Return the (X, Y) coordinate for the center point of the cell that contains the specified text.  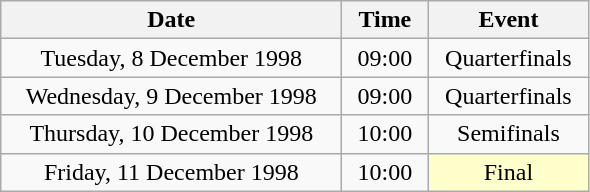
Date (172, 20)
Semifinals (508, 134)
Time (385, 20)
Thursday, 10 December 1998 (172, 134)
Event (508, 20)
Final (508, 172)
Wednesday, 9 December 1998 (172, 96)
Friday, 11 December 1998 (172, 172)
Tuesday, 8 December 1998 (172, 58)
